Search for the cell housing the specified text and yield its (x, y) center coordinate. 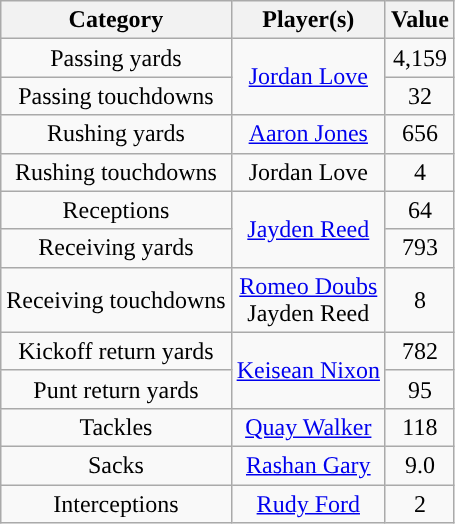
Jayden Reed (308, 229)
4 (420, 172)
Rushing touchdowns (116, 172)
Category (116, 20)
8 (420, 300)
4,159 (420, 58)
Sacks (116, 465)
9.0 (420, 465)
793 (420, 248)
32 (420, 96)
Passing touchdowns (116, 96)
64 (420, 210)
95 (420, 389)
Punt return yards (116, 389)
118 (420, 427)
Value (420, 20)
Kickoff return yards (116, 351)
Keisean Nixon (308, 370)
Player(s) (308, 20)
Rashan Gary (308, 465)
782 (420, 351)
Interceptions (116, 503)
Tackles (116, 427)
2 (420, 503)
Rushing yards (116, 134)
Receiving touchdowns (116, 300)
Receiving yards (116, 248)
Rudy Ford (308, 503)
Aaron Jones (308, 134)
Romeo DoubsJayden Reed (308, 300)
656 (420, 134)
Quay Walker (308, 427)
Passing yards (116, 58)
Receptions (116, 210)
